Capture the cell that displays the provided text and extract its (x, y) central coordinate. 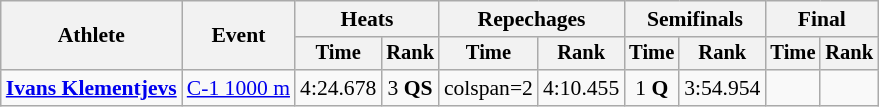
Event (238, 36)
4:10.455 (581, 88)
Ivans Klementjevs (92, 88)
Athlete (92, 36)
Final (821, 19)
3 QS (410, 88)
3:54.954 (722, 88)
Repechages (532, 19)
4:24.678 (338, 88)
Semifinals (694, 19)
1 Q (652, 88)
C-1 1000 m (238, 88)
Heats (367, 19)
colspan=2 (488, 88)
